Search for the cell housing the specified text and yield its (X, Y) center coordinate. 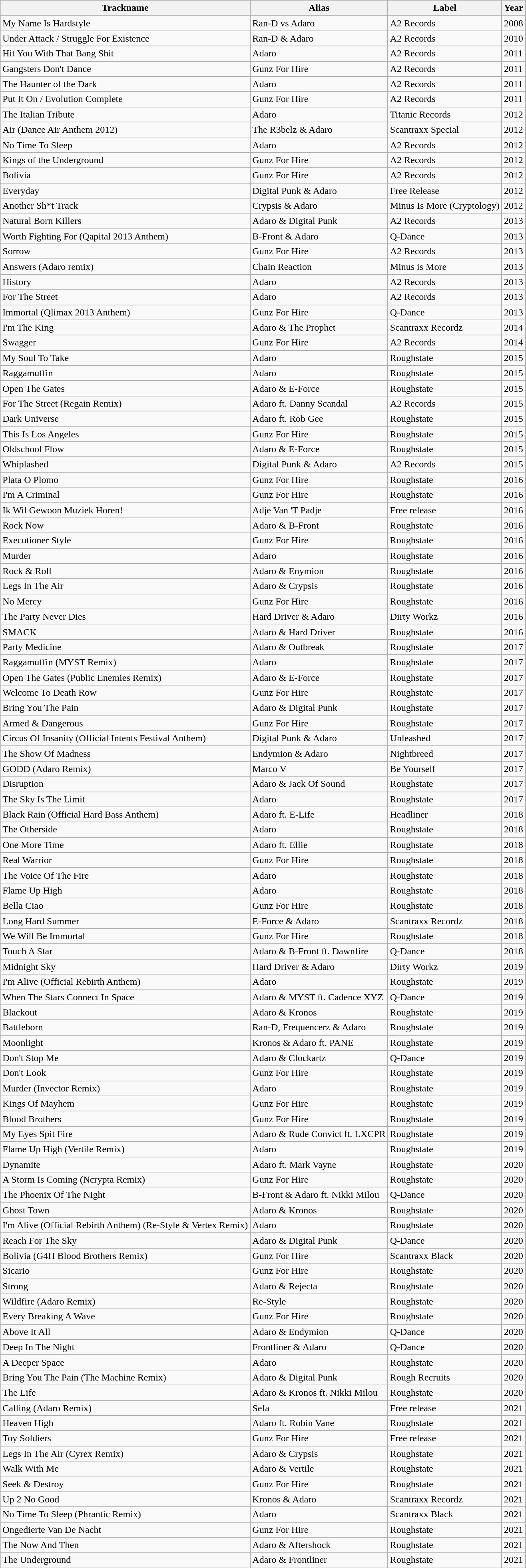
Sicario (126, 1271)
For The Street (Regain Remix) (126, 403)
Titanic Records (444, 114)
Gangsters Don't Dance (126, 69)
Trackname (126, 8)
The Italian Tribute (126, 114)
Toy Soldiers (126, 1438)
The Show Of Madness (126, 754)
Murder (126, 556)
Headliner (444, 814)
Heaven High (126, 1423)
Adaro & Hard Driver (319, 632)
Open The Gates (Public Enemies Remix) (126, 678)
Raggamuffin (MYST Remix) (126, 662)
Long Hard Summer (126, 921)
Seek & Destroy (126, 1484)
Frontliner & Adaro (319, 1347)
The Voice Of The Fire (126, 875)
Adaro & Outbreak (319, 647)
No Mercy (126, 601)
Touch A Star (126, 952)
Re-Style (319, 1301)
Battleborn (126, 1027)
Nightbreed (444, 754)
Executioner Style (126, 541)
The R3belz & Adaro (319, 130)
One More Time (126, 845)
Up 2 No Good (126, 1499)
Bring You The Pain (The Machine Remix) (126, 1377)
Hit You With That Bang Shit (126, 54)
Deep In The Night (126, 1347)
Marco V (319, 769)
The Now And Then (126, 1545)
Adaro ft. Robin Vane (319, 1423)
Real Warrior (126, 860)
Disruption (126, 784)
Dark Universe (126, 419)
Rock & Roll (126, 571)
Adaro & Jack Of Sound (319, 784)
Crypsis & Adaro (319, 206)
The Party Never Dies (126, 616)
Adaro & Clockartz (319, 1058)
Rough Recruits (444, 1377)
Welcome To Death Row (126, 693)
Black Rain (Official Hard Bass Anthem) (126, 814)
Ran-D & Adaro (319, 38)
For The Street (126, 297)
Kings Of Mayhem (126, 1103)
Moonlight (126, 1043)
The Haunter of the Dark (126, 84)
Adaro ft. Rob Gee (319, 419)
Reach For The Sky (126, 1241)
B-Front & Adaro ft. Nikki Milou (319, 1195)
I'm The King (126, 327)
Flame Up High (126, 890)
Adaro & MYST ft. Cadence XYZ (319, 997)
Air (Dance Air Anthem 2012) (126, 130)
Walk With Me (126, 1469)
Oldschool Flow (126, 449)
The Phoenix Of The Night (126, 1195)
E-Force & Adaro (319, 921)
Strong (126, 1286)
Answers (Adaro remix) (126, 267)
Bring You The Pain (126, 708)
The Life (126, 1392)
No Time To Sleep (Phrantic Remix) (126, 1514)
Adje Van 'T Padje (319, 510)
Adaro ft. Mark Vayne (319, 1165)
Adaro & Endymion (319, 1332)
Ik Wil Gewoon Muziek Horen! (126, 510)
Flame Up High (Vertile Remix) (126, 1149)
Calling (Adaro Remix) (126, 1408)
Worth Fighting For (Qapital 2013 Anthem) (126, 236)
Midnight Sky (126, 967)
The Otherside (126, 830)
Adaro & B-Front ft. Dawnfire (319, 952)
Unleashed (444, 738)
Year (513, 8)
Dynamite (126, 1165)
Open The Gates (126, 388)
Adaro & Rude Convict ft. LXCPR (319, 1134)
Alias (319, 8)
Be Yourself (444, 769)
Put It On / Evolution Complete (126, 99)
2008 (513, 23)
Adaro & B-Front (319, 525)
Rock Now (126, 525)
No Time To Sleep (126, 145)
Whiplashed (126, 465)
Armed & Dangerous (126, 723)
Sefa (319, 1408)
Adaro ft. Danny Scandal (319, 403)
Blood Brothers (126, 1119)
Label (444, 8)
Adaro & The Prophet (319, 327)
When The Stars Connect In Space (126, 997)
I'm A Criminal (126, 495)
Adaro ft. Ellie (319, 845)
Adaro & Vertile (319, 1469)
Everyday (126, 191)
Kronos & Adaro (319, 1499)
Adaro & Enymion (319, 571)
My Name Is Hardstyle (126, 23)
Don't Stop Me (126, 1058)
Minus Is More (Cryptology) (444, 206)
Legs In The Air (126, 586)
Adaro ft. E-Life (319, 814)
Kings of the Underground (126, 160)
Under Attack / Struggle For Existence (126, 38)
B-Front & Adaro (319, 236)
Adaro & Frontliner (319, 1560)
I'm Alive (Official Rebirth Anthem) (126, 982)
Chain Reaction (319, 267)
Bolivia (G4H Blood Brothers Remix) (126, 1256)
A Storm Is Coming (Ncrypta Remix) (126, 1180)
Don't Look (126, 1073)
Circus Of Insanity (Official Intents Festival Anthem) (126, 738)
Swagger (126, 343)
Ran-D vs Adaro (319, 23)
Ran-D, Frequencerz & Adaro (319, 1027)
Another Sh*t Track (126, 206)
Adaro & Rejecta (319, 1286)
Blackout (126, 1012)
Natural Born Killers (126, 221)
Scantraxx Special (444, 130)
The Underground (126, 1560)
Bolivia (126, 175)
Adaro & Kronos ft. Nikki Milou (319, 1392)
Every Breaking A Wave (126, 1317)
SMACK (126, 632)
The Sky Is The Limit (126, 799)
GODD (Adaro Remix) (126, 769)
Wildfire (Adaro Remix) (126, 1301)
Murder (Invector Remix) (126, 1088)
My Eyes Spit Fire (126, 1134)
This Is Los Angeles (126, 434)
A Deeper Space (126, 1362)
Legs In The Air (Cyrex Remix) (126, 1454)
Free Release (444, 191)
My Soul To Take (126, 358)
Ongedierte Van De Nacht (126, 1530)
Adaro & Aftershock (319, 1545)
Kronos & Adaro ft. PANE (319, 1043)
Party Medicine (126, 647)
I'm Alive (Official Rebirth Anthem) (Re-Style & Vertex Remix) (126, 1225)
History (126, 282)
Sorrow (126, 251)
2010 (513, 38)
Above It All (126, 1332)
Ghost Town (126, 1210)
Raggamuffin (126, 373)
We Will Be Immortal (126, 936)
Immortal (Qlimax 2013 Anthem) (126, 312)
Bella Ciao (126, 906)
Minus is More (444, 267)
Endymion & Adaro (319, 754)
Plata O Plomo (126, 480)
